Locate the cell with the specified text and output its (x, y) center coordinate. 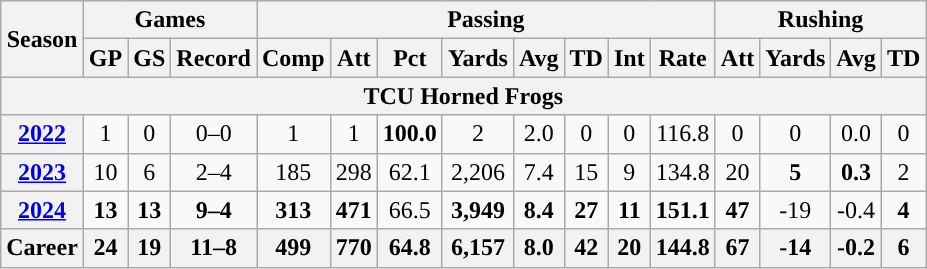
Record (214, 58)
2–4 (214, 172)
GP (105, 58)
11 (629, 210)
144.8 (682, 248)
9–4 (214, 210)
Games (170, 20)
Rate (682, 58)
151.1 (682, 210)
19 (150, 248)
GS (150, 58)
3,949 (478, 210)
7.4 (538, 172)
0.0 (856, 134)
64.8 (410, 248)
47 (737, 210)
TCU Horned Frogs (464, 96)
-0.4 (856, 210)
2023 (42, 172)
116.8 (682, 134)
9 (629, 172)
11–8 (214, 248)
8.4 (538, 210)
0.3 (856, 172)
-14 (796, 248)
2,206 (478, 172)
4 (903, 210)
27 (586, 210)
185 (293, 172)
471 (354, 210)
2022 (42, 134)
5 (796, 172)
24 (105, 248)
8.0 (538, 248)
298 (354, 172)
67 (737, 248)
Career (42, 248)
2024 (42, 210)
Comp (293, 58)
62.1 (410, 172)
Int (629, 58)
-0.2 (856, 248)
313 (293, 210)
499 (293, 248)
Rushing (820, 20)
66.5 (410, 210)
Pct (410, 58)
6,157 (478, 248)
Passing (486, 20)
0–0 (214, 134)
42 (586, 248)
134.8 (682, 172)
-19 (796, 210)
770 (354, 248)
Season (42, 39)
10 (105, 172)
100.0 (410, 134)
15 (586, 172)
2.0 (538, 134)
